Scan for the cell matching the given text and deliver its (X, Y) coordinate at center. 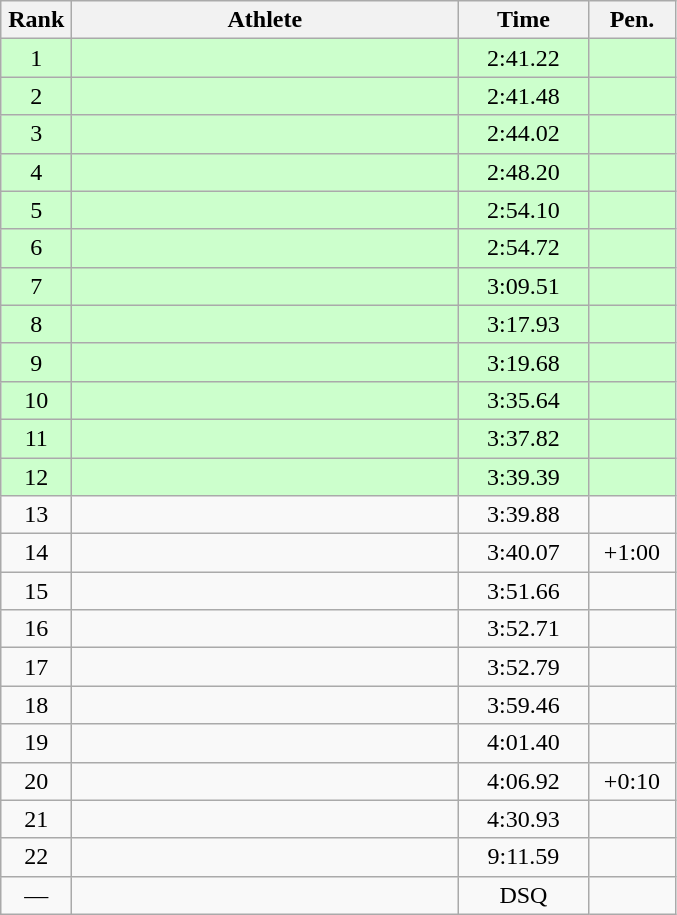
Rank (36, 20)
3:09.51 (524, 286)
4:30.93 (524, 819)
13 (36, 515)
3:59.46 (524, 705)
DSQ (524, 895)
12 (36, 477)
21 (36, 819)
14 (36, 553)
10 (36, 400)
6 (36, 248)
3:52.79 (524, 667)
3:39.39 (524, 477)
2:48.20 (524, 172)
15 (36, 591)
20 (36, 781)
Pen. (632, 20)
18 (36, 705)
16 (36, 629)
3:39.88 (524, 515)
17 (36, 667)
+1:00 (632, 553)
3:19.68 (524, 362)
3:17.93 (524, 324)
3:52.71 (524, 629)
4 (36, 172)
8 (36, 324)
2:41.48 (524, 96)
9 (36, 362)
4:06.92 (524, 781)
3:35.64 (524, 400)
2:44.02 (524, 134)
Time (524, 20)
3 (36, 134)
9:11.59 (524, 857)
2:41.22 (524, 58)
Athlete (265, 20)
3:37.82 (524, 438)
— (36, 895)
1 (36, 58)
2:54.10 (524, 210)
7 (36, 286)
11 (36, 438)
2 (36, 96)
3:40.07 (524, 553)
2:54.72 (524, 248)
22 (36, 857)
19 (36, 743)
3:51.66 (524, 591)
4:01.40 (524, 743)
+0:10 (632, 781)
5 (36, 210)
